Pinpoint the cell where the given text exists, returning its (x, y) midpoint coordinate. 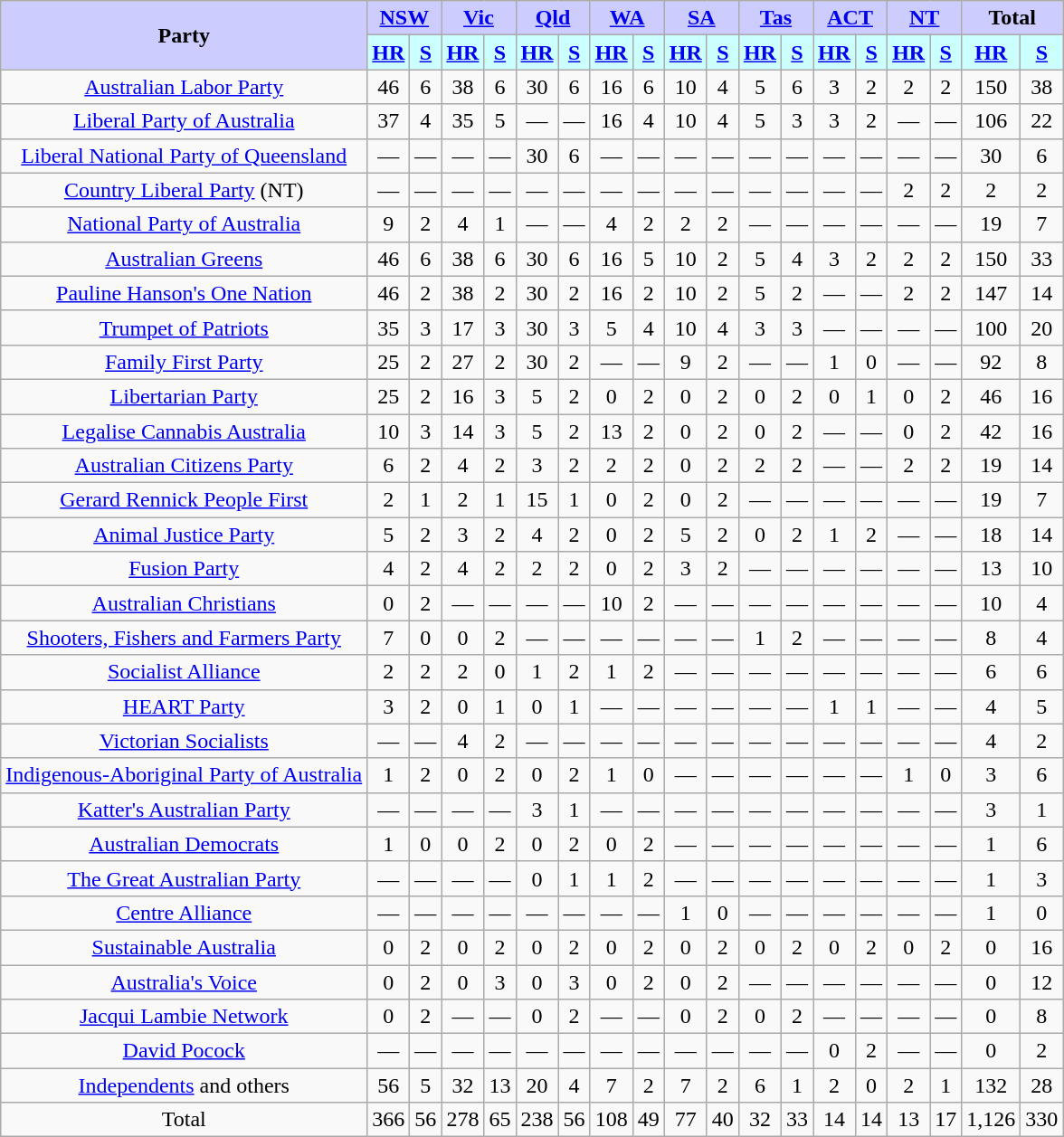
Legalise Cannabis Australia (185, 431)
Australian Democrats (185, 844)
The Great Australian Party (185, 878)
366 (389, 1120)
WA (627, 18)
NT (925, 18)
Pauline Hanson's One Nation (185, 293)
22 (1042, 121)
49 (648, 1120)
Qld (553, 18)
42 (992, 431)
SA (701, 18)
28 (1042, 1085)
1,126 (992, 1120)
92 (992, 362)
HEART Party (185, 706)
Party (185, 35)
National Party of Australia (185, 224)
Australian Labor Party (185, 87)
Australia's Voice (185, 981)
15 (537, 500)
37 (389, 121)
Australian Christians (185, 603)
77 (686, 1120)
Libertarian Party (185, 396)
106 (992, 121)
Independents and others (185, 1085)
100 (992, 327)
330 (1042, 1120)
Family First Party (185, 362)
Socialist Alliance (185, 672)
ACT (850, 18)
147 (992, 293)
NSW (404, 18)
Trumpet of Patriots (185, 327)
Australian Greens (185, 259)
Liberal National Party of Queensland (185, 156)
Liberal Party of Australia (185, 121)
Vic (479, 18)
Gerard Rennick People First (185, 500)
18 (992, 535)
132 (992, 1085)
Fusion Party (185, 569)
12 (1042, 981)
40 (722, 1120)
Country Liberal Party (NT) (185, 190)
Shooters, Fishers and Farmers Party (185, 638)
Centre Alliance (185, 913)
Animal Justice Party (185, 535)
Katter's Australian Party (185, 810)
238 (537, 1120)
David Pocock (185, 1051)
Sustainable Australia (185, 947)
108 (612, 1120)
Tas (775, 18)
Jacqui Lambie Network (185, 1017)
Victorian Socialists (185, 741)
65 (499, 1120)
Australian Citizens Party (185, 466)
27 (463, 362)
Indigenous-Aboriginal Party of Australia (185, 775)
278 (463, 1120)
